Scan for the cell matching the given text and deliver its (X, Y) coordinate at center. 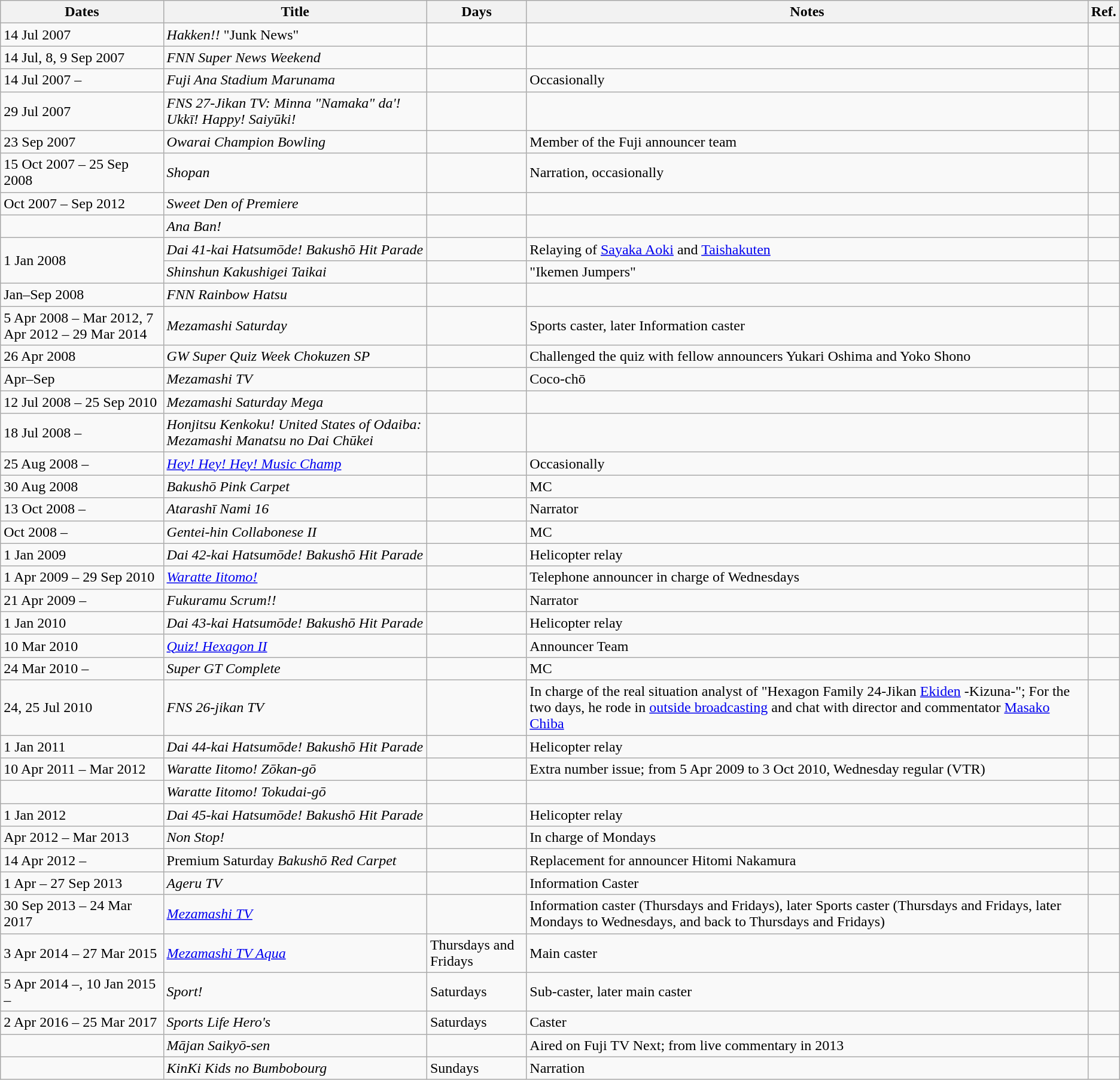
5 Apr 2014 –, 10 Jan 2015 – (82, 992)
Extra number issue; from 5 Apr 2009 to 3 Oct 2010, Wednesday regular (VTR) (807, 769)
Sweet Den of Premiere (295, 203)
GW Super Quiz Week Chokuzen SP (295, 357)
15 Oct 2007 – 25 Sep 2008 (82, 172)
"Ikemen Jumpers" (807, 272)
Honjitsu Kenkoku! United States of Odaiba: Mezamashi Manatsu no Dai Chūkei (295, 433)
Notes (807, 12)
Ref. (1103, 12)
29 Jul 2007 (82, 111)
1 Jan 2010 (82, 623)
Fukuramu Scrum!! (295, 600)
Main caster (807, 953)
Dai 43-kai Hatsumōde! Bakushō Hit Parade (295, 623)
Premium Saturday Bakushō Red Carpet (295, 860)
Shinshun Kakushigei Taikai (295, 272)
Title (295, 12)
Days (476, 12)
Mezamashi Saturday (295, 325)
KinKi Kids no Bumbobourg (295, 1068)
Dates (82, 12)
Coco-chō (807, 379)
1 Jan 2011 (82, 746)
Dai 42-kai Hatsumōde! Bakushō Hit Parade (295, 555)
Narration, occasionally (807, 172)
Non Stop! (295, 838)
25 Aug 2008 – (82, 464)
5 Apr 2008 – Mar 2012, 7 Apr 2012 – 29 Mar 2014 (82, 325)
14 Jul 2007 – (82, 80)
Quiz! Hexagon II (295, 646)
FNN Rainbow Hatsu (295, 294)
Ageru TV (295, 883)
30 Aug 2008 (82, 486)
23 Sep 2007 (82, 142)
12 Jul 2008 – 25 Sep 2010 (82, 402)
Oct 2007 – Sep 2012 (82, 203)
Dai 45-kai Hatsumōde! Bakushō Hit Parade (295, 815)
Atarashī Nami 16 (295, 509)
Mezamashi TV Aqua (295, 953)
Waratte Iitomo! Tokudai-gō (295, 792)
2 Apr 2016 – 25 Mar 2017 (82, 1023)
Fuji Ana Stadium Marunama (295, 80)
Dai 41-kai Hatsumōde! Bakushō Hit Parade (295, 249)
Member of the Fuji announcer team (807, 142)
Announcer Team (807, 646)
24 Mar 2010 – (82, 668)
Information Caster (807, 883)
Aired on Fuji TV Next; from live commentary in 2013 (807, 1045)
21 Apr 2009 – (82, 600)
Oct 2008 – (82, 532)
In charge of Mondays (807, 838)
Apr 2012 – Mar 2013 (82, 838)
14 Jul 2007 (82, 35)
1 Jan 2009 (82, 555)
3 Apr 2014 – 27 Mar 2015 (82, 953)
1 Jan 2008 (82, 260)
Bakushō Pink Carpet (295, 486)
Replacement for announcer Hitomi Nakamura (807, 860)
Shopan (295, 172)
Waratte Iitomo! (295, 577)
14 Jul, 8, 9 Sep 2007 (82, 57)
Sports caster, later Information caster (807, 325)
Caster (807, 1023)
Hey! Hey! Hey! Music Champ (295, 464)
Jan–Sep 2008 (82, 294)
Sport! (295, 992)
Mezamashi Saturday Mega (295, 402)
Sub-caster, later main caster (807, 992)
10 Apr 2011 – Mar 2012 (82, 769)
Narration (807, 1068)
Apr–Sep (82, 379)
18 Jul 2008 – (82, 433)
FNS 26-jikan TV (295, 707)
Challenged the quiz with fellow announcers Yukari Oshima and Yoko Shono (807, 357)
Hakken!! "Junk News" (295, 35)
Dai 44-kai Hatsumōde! Bakushō Hit Parade (295, 746)
30 Sep 2013 – 24 Mar 2017 (82, 914)
Gentei-hin Collabonese II (295, 532)
13 Oct 2008 – (82, 509)
Waratte Iitomo! Zōkan-gō (295, 769)
Thursdays and Fridays (476, 953)
Sundays (476, 1068)
FNN Super News Weekend (295, 57)
10 Mar 2010 (82, 646)
Mājan Saikyō-sen (295, 1045)
14 Apr 2012 – (82, 860)
1 Apr – 27 Sep 2013 (82, 883)
Ana Ban! (295, 226)
Relaying of Sayaka Aoki and Taishakuten (807, 249)
FNS 27-Jikan TV: Minna "Namaka" da'! Ukkī! Happy! Saiyūki! (295, 111)
Sports Life Hero's (295, 1023)
Super GT Complete (295, 668)
Telephone announcer in charge of Wednesdays (807, 577)
26 Apr 2008 (82, 357)
1 Apr 2009 – 29 Sep 2010 (82, 577)
24, 25 Jul 2010 (82, 707)
Owarai Champion Bowling (295, 142)
1 Jan 2012 (82, 815)
